Return the (x, y) coordinate for the center point of the cell that contains the specified text.  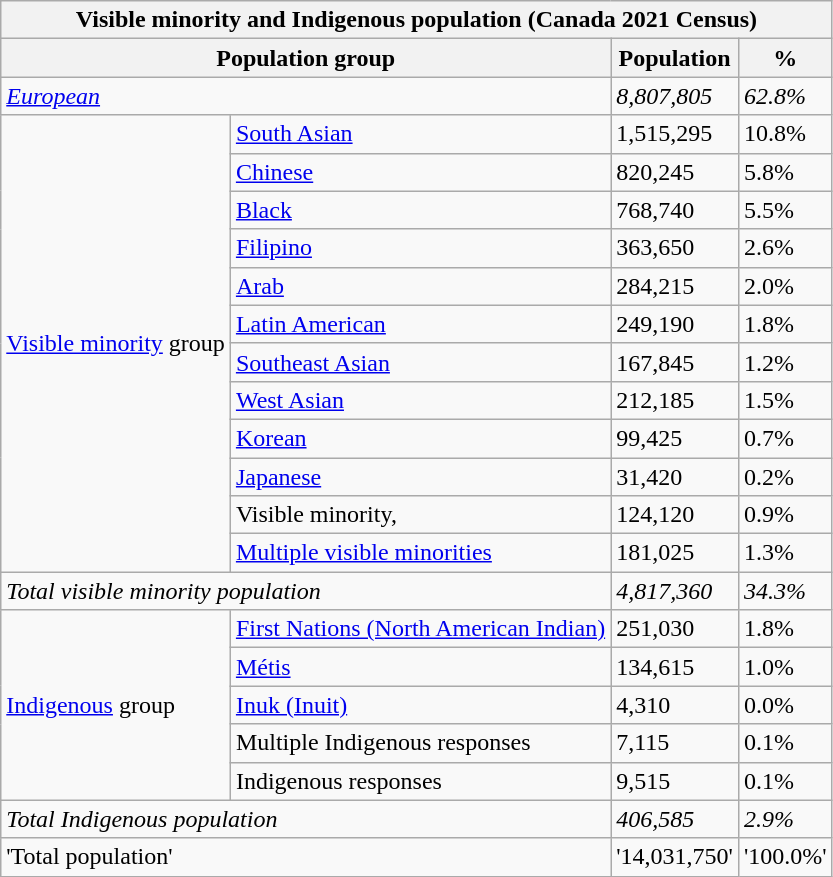
2.0% (785, 286)
Arab (420, 286)
'100.0%' (785, 857)
8,807,805 (675, 96)
0.7% (785, 438)
31,420 (675, 477)
1.2% (785, 362)
Southeast Asian (420, 362)
Inuk (Inuit) (420, 705)
62.8% (785, 96)
249,190 (675, 324)
Métis (420, 667)
Multiple visible minorities (420, 553)
0.2% (785, 477)
South Asian (420, 134)
1.5% (785, 400)
181,025 (675, 553)
0.9% (785, 515)
5.5% (785, 210)
7,115 (675, 743)
363,650 (675, 248)
Visible minority and Indigenous population (Canada 2021 Census) (416, 20)
Latin American (420, 324)
1.0% (785, 667)
10.8% (785, 134)
406,585 (675, 819)
124,120 (675, 515)
Population (675, 58)
Visible minority group (116, 344)
Total Indigenous population (306, 819)
Total visible minority population (306, 591)
Multiple Indigenous responses (420, 743)
'14,031,750' (675, 857)
212,185 (675, 400)
167,845 (675, 362)
9,515 (675, 781)
4,817,360 (675, 591)
134,615 (675, 667)
768,740 (675, 210)
1,515,295 (675, 134)
Population group (306, 58)
1.3% (785, 553)
Indigenous responses (420, 781)
West Asian (420, 400)
Black (420, 210)
5.8% (785, 172)
Filipino (420, 248)
European (306, 96)
820,245 (675, 172)
99,425 (675, 438)
% (785, 58)
'Total population' (306, 857)
34.3% (785, 591)
First Nations (North American Indian) (420, 629)
Japanese (420, 477)
Visible minority, (420, 515)
284,215 (675, 286)
4,310 (675, 705)
251,030 (675, 629)
Korean (420, 438)
2.6% (785, 248)
Indigenous group (116, 705)
Chinese (420, 172)
0.0% (785, 705)
2.9% (785, 819)
